Scan for the cell matching the given text and deliver its [X, Y] coordinate at center. 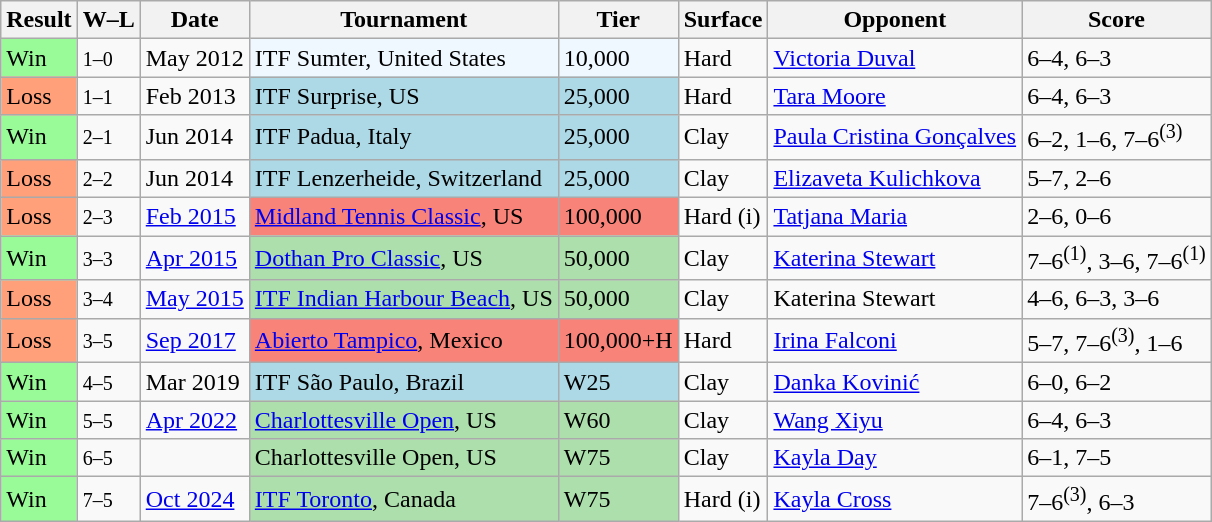
Danka Kovinić [895, 382]
Feb 2015 [194, 217]
Date [194, 20]
May 2012 [194, 58]
2–1 [108, 138]
ITF Toronto, Canada [404, 500]
Mar 2019 [194, 382]
Wang Xiyu [895, 420]
Midland Tennis Classic, US [404, 217]
5–5 [108, 420]
ITF São Paulo, Brazil [404, 382]
W–L [108, 20]
Sep 2017 [194, 340]
Apr 2022 [194, 420]
ITF Padua, Italy [404, 138]
10,000 [618, 58]
Score [1117, 20]
Tatjana Maria [895, 217]
3–3 [108, 258]
Kayla Cross [895, 500]
100,000 [618, 217]
3–5 [108, 340]
3–4 [108, 299]
ITF Indian Harbour Beach, US [404, 299]
Tournament [404, 20]
1–0 [108, 58]
7–6(1), 3–6, 7–6(1) [1117, 258]
2–3 [108, 217]
Opponent [895, 20]
W25 [618, 382]
Apr 2015 [194, 258]
Elizaveta Kulichkova [895, 178]
Kayla Day [895, 458]
5–7, 7–6(3), 1–6 [1117, 340]
May 2015 [194, 299]
W60 [618, 420]
100,000+H [618, 340]
6–1, 7–5 [1117, 458]
ITF Lenzerheide, Switzerland [404, 178]
2–6, 0–6 [1117, 217]
ITF Surprise, US [404, 96]
2–2 [108, 178]
Oct 2024 [194, 500]
Abierto Tampico, Mexico [404, 340]
Victoria Duval [895, 58]
Tara Moore [895, 96]
6–5 [108, 458]
Paula Cristina Gonçalves [895, 138]
1–1 [108, 96]
Result [39, 20]
7–5 [108, 500]
Surface [723, 20]
Tier [618, 20]
Feb 2013 [194, 96]
4–5 [108, 382]
4–6, 6–3, 3–6 [1117, 299]
6–2, 1–6, 7–6(3) [1117, 138]
Irina Falconi [895, 340]
ITF Sumter, United States [404, 58]
Dothan Pro Classic, US [404, 258]
7–6(3), 6–3 [1117, 500]
6–0, 6–2 [1117, 382]
5–7, 2–6 [1117, 178]
